Extract the (X, Y) coordinate from the center of the cell holding the provided text.  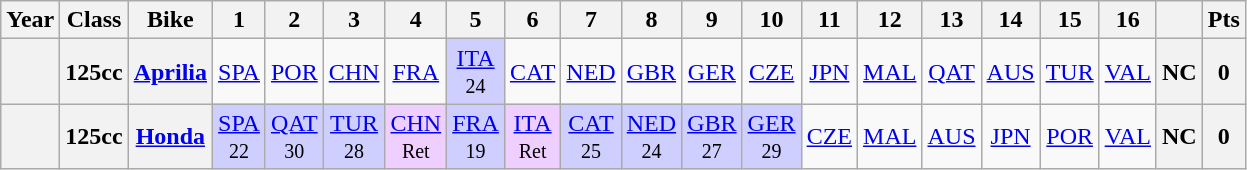
SPA (240, 72)
QAT (952, 72)
3 (354, 20)
FRA19 (476, 136)
14 (1010, 20)
Pts (1224, 20)
11 (829, 20)
TUR (1070, 72)
Aprilia (170, 72)
8 (651, 20)
GER29 (772, 136)
16 (1128, 20)
CAT25 (591, 136)
13 (952, 20)
GBR27 (712, 136)
5 (476, 20)
GBR (651, 72)
SPA22 (240, 136)
2 (294, 20)
Honda (170, 136)
GER (712, 72)
QAT30 (294, 136)
CHNRet (416, 136)
CAT (532, 72)
9 (712, 20)
CHN (354, 72)
NED24 (651, 136)
NED (591, 72)
1 (240, 20)
10 (772, 20)
FRA (416, 72)
TUR28 (354, 136)
7 (591, 20)
Bike (170, 20)
12 (890, 20)
ITARet (532, 136)
6 (532, 20)
Year (30, 20)
Class (94, 20)
15 (1070, 20)
4 (416, 20)
ITA24 (476, 72)
